Capture the cell that displays the provided text and extract its (X, Y) central coordinate. 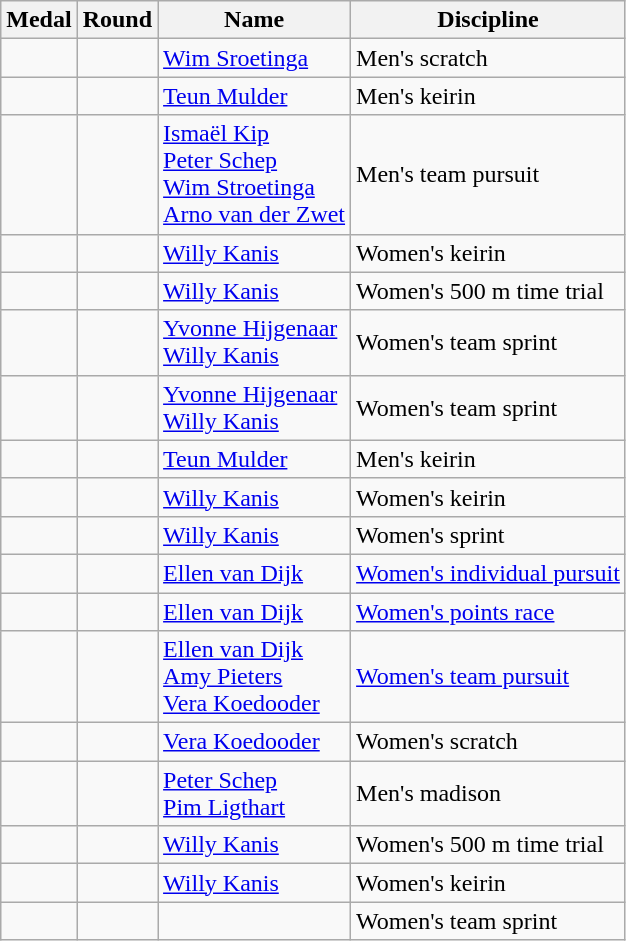
Women's sprint (488, 535)
Ismaël KipPeter SchepWim StroetingaArno van der Zwet (254, 174)
Women's points race (488, 611)
Name (254, 20)
Medal (39, 20)
Vera Koedooder (254, 742)
Discipline (488, 20)
Round (117, 20)
Men's madison (488, 794)
Men's team pursuit (488, 174)
Women's scratch (488, 742)
Men's scratch (488, 58)
Women's team pursuit (488, 677)
Women's individual pursuit (488, 573)
Ellen van DijkAmy PietersVera Koedooder (254, 677)
Wim Sroetinga (254, 58)
Peter SchepPim Ligthart (254, 794)
